Scan for the cell matching the given text and deliver its [x, y] coordinate at center. 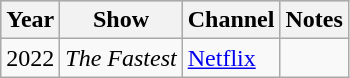
Show [121, 20]
The Fastest [121, 58]
2022 [30, 58]
Netflix [231, 58]
Year [30, 20]
Notes [314, 20]
Channel [231, 20]
